Scan for the cell matching the given text and deliver its (X, Y) coordinate at center. 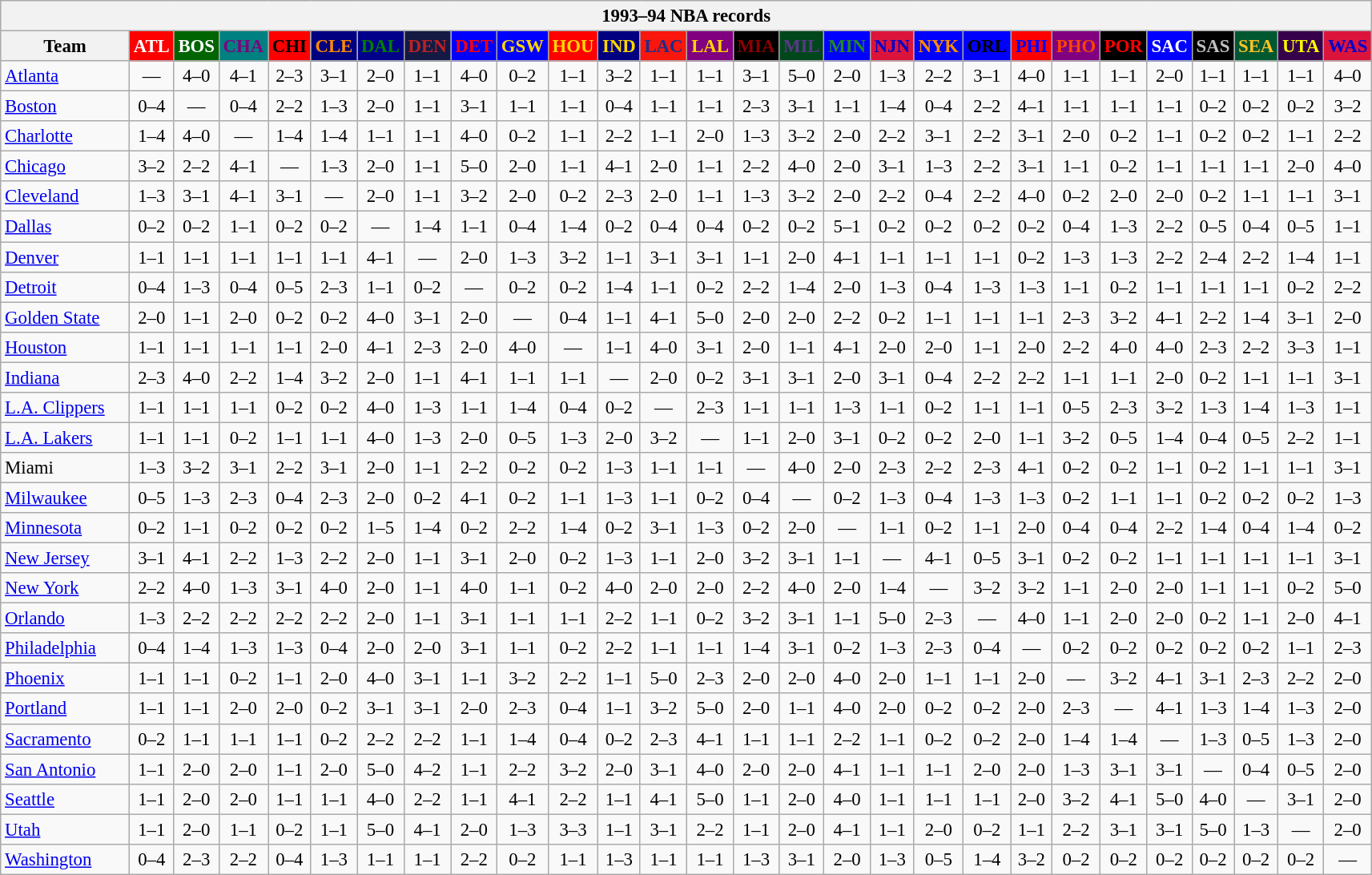
DET (474, 46)
4–2 (428, 769)
Team (66, 46)
PHI (1032, 46)
1993–94 NBA records (686, 16)
San Antonio (66, 769)
L.A. Clippers (66, 408)
Cleveland (66, 196)
Golden State (66, 317)
Atlanta (66, 76)
Portland (66, 709)
1–5 (381, 528)
Indiana (66, 377)
Minnesota (66, 528)
Phoenix (66, 679)
Washington (66, 860)
Boston (66, 107)
L.A. Lakers (66, 437)
POR (1123, 46)
5–1 (847, 227)
New Jersey (66, 558)
WAS (1348, 46)
Houston (66, 347)
BOS (196, 46)
GSW (522, 46)
CHA (243, 46)
DEN (428, 46)
2–4 (1213, 257)
NJN (892, 46)
New York (66, 588)
CHI (289, 46)
Detroit (66, 287)
MIL (802, 46)
Dallas (66, 227)
ORL (987, 46)
Philadelphia (66, 648)
SAS (1213, 46)
Denver (66, 257)
NYK (939, 46)
Chicago (66, 167)
Orlando (66, 619)
MIA (756, 46)
CLE (333, 46)
SAC (1169, 46)
LAC (663, 46)
PHO (1076, 46)
Utah (66, 829)
LAL (710, 46)
HOU (573, 46)
UTA (1301, 46)
Charlotte (66, 136)
IND (619, 46)
DAL (381, 46)
Milwaukee (66, 498)
Sacramento (66, 739)
MIN (847, 46)
Miami (66, 468)
ATL (151, 46)
SEA (1256, 46)
Seattle (66, 799)
